Return (x, y) of the center of cell containing provided text 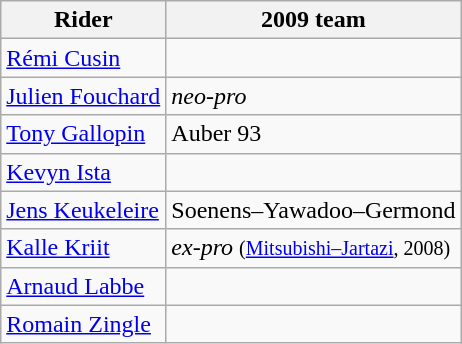
Kalle Kriit (84, 248)
Auber 93 (314, 134)
2009 team (314, 20)
Soenens–Yawadoo–Germond (314, 210)
Jens Keukeleire (84, 210)
Romain Zingle (84, 324)
Rider (84, 20)
ex-pro (Mitsubishi–Jartazi, 2008) (314, 248)
Rémi Cusin (84, 58)
neo-pro (314, 96)
Tony Gallopin (84, 134)
Arnaud Labbe (84, 286)
Julien Fouchard (84, 96)
Kevyn Ista (84, 172)
